Find where the given text appears and provide that cell's center as (x, y) coordinate. 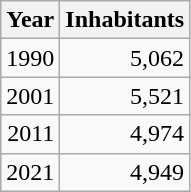
5,521 (125, 96)
4,949 (125, 172)
4,974 (125, 134)
2021 (30, 172)
2011 (30, 134)
5,062 (125, 58)
2001 (30, 96)
Year (30, 20)
Inhabitants (125, 20)
1990 (30, 58)
